Output the [x, y] coordinate of the center of the cell containing the given text.  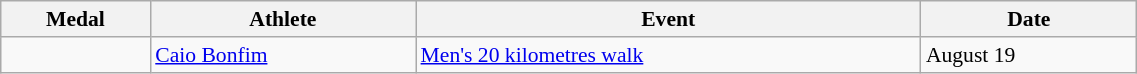
August 19 [1029, 55]
Men's 20 kilometres walk [668, 55]
Caio Bonfim [282, 55]
Date [1029, 19]
Medal [76, 19]
Event [668, 19]
Athlete [282, 19]
